Find where the given text appears and provide that cell's center as (X, Y) coordinate. 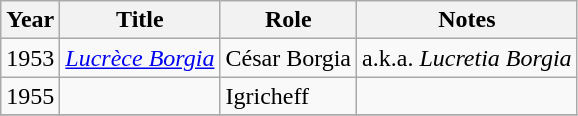
Igricheff (288, 96)
1953 (30, 58)
1955 (30, 96)
Year (30, 20)
Lucrèce Borgia (140, 58)
Title (140, 20)
Role (288, 20)
Notes (468, 20)
César Borgia (288, 58)
a.k.a. Lucretia Borgia (468, 58)
